Search for the cell housing the specified text and yield its [X, Y] center coordinate. 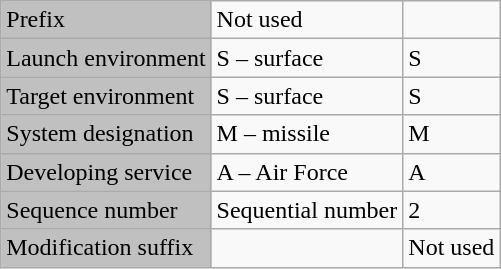
M [452, 134]
Sequence number [106, 210]
Sequential number [307, 210]
A [452, 172]
Prefix [106, 20]
System designation [106, 134]
M – missile [307, 134]
Modification suffix [106, 248]
2 [452, 210]
Launch environment [106, 58]
Target environment [106, 96]
A – Air Force [307, 172]
Developing service [106, 172]
